Provide the (x, y) coordinate of the cell's center where the given text is located.  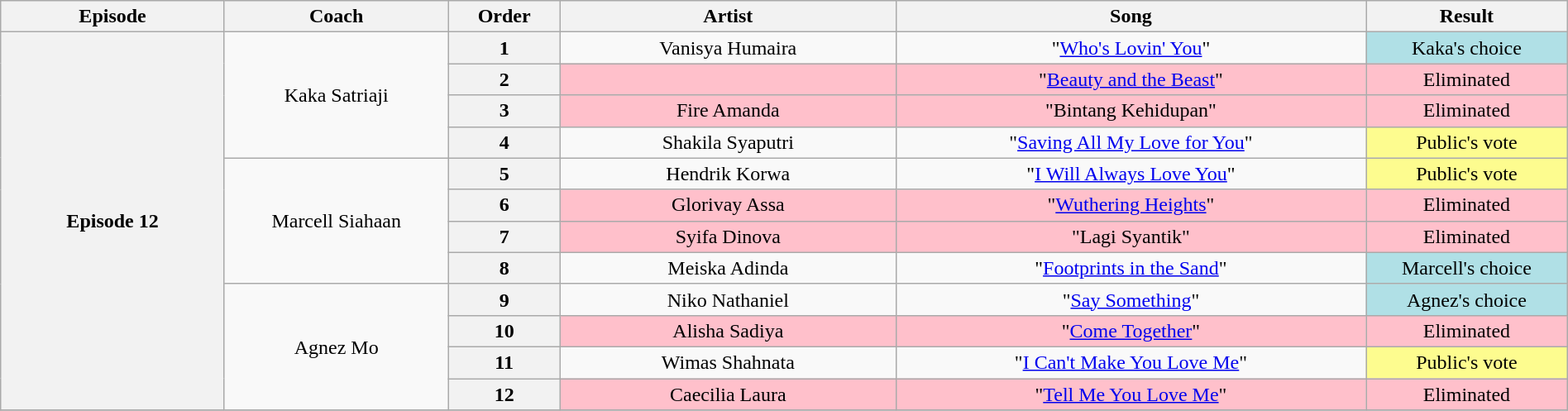
Agnez's choice (1467, 299)
Meiska Adinda (728, 268)
Kaka's choice (1467, 48)
Syifa Dinova (728, 237)
"Beauty and the Beast" (1131, 79)
Kaka Satriaji (336, 95)
"Footprints in the Sand" (1131, 268)
Glorivay Assa (728, 205)
Vanisya Humaira (728, 48)
4 (504, 142)
Coach (336, 17)
6 (504, 205)
"Wuthering Heights" (1131, 205)
Marcell's choice (1467, 268)
Artist (728, 17)
3 (504, 111)
Order (504, 17)
5 (504, 174)
Caecilia Laura (728, 394)
9 (504, 299)
10 (504, 331)
"Lagi Syantik" (1131, 237)
7 (504, 237)
Episode (112, 17)
Shakila Syaputri (728, 142)
Wimas Shahnata (728, 362)
Agnez Mo (336, 346)
Niko Nathaniel (728, 299)
1 (504, 48)
Marcell Siahaan (336, 221)
"Tell Me You Love Me" (1131, 394)
"Saving All My Love for You" (1131, 142)
Alisha Sadiya (728, 331)
Song (1131, 17)
"Bintang Kehidupan" (1131, 111)
"Who's Lovin' You" (1131, 48)
2 (504, 79)
12 (504, 394)
"Say Something" (1131, 299)
"I Will Always Love You" (1131, 174)
Result (1467, 17)
Hendrik Korwa (728, 174)
8 (504, 268)
"I Can't Make You Love Me" (1131, 362)
11 (504, 362)
Fire Amanda (728, 111)
"Come Together" (1131, 331)
Episode 12 (112, 222)
